Scan for the cell matching the given text and deliver its [X, Y] coordinate at center. 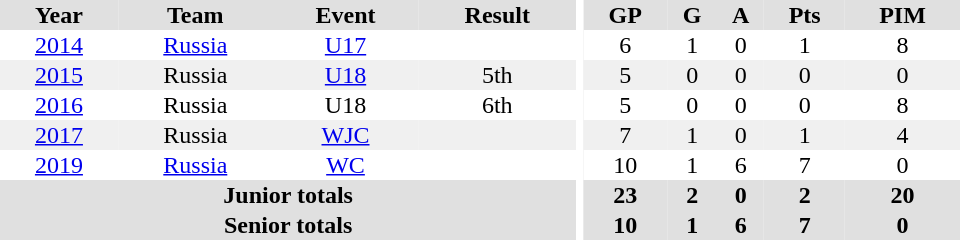
WC [346, 165]
23 [625, 195]
Event [346, 15]
Senior totals [288, 225]
5th [497, 75]
2014 [59, 45]
Pts [804, 15]
6th [497, 105]
Year [59, 15]
A [740, 15]
Team [196, 15]
WJC [346, 135]
Junior totals [288, 195]
G [692, 15]
PIM [902, 15]
20 [902, 195]
GP [625, 15]
2015 [59, 75]
4 [902, 135]
2016 [59, 105]
2017 [59, 135]
2019 [59, 165]
U17 [346, 45]
Result [497, 15]
